Extract the [X, Y] coordinate from the center of the cell holding the provided text.  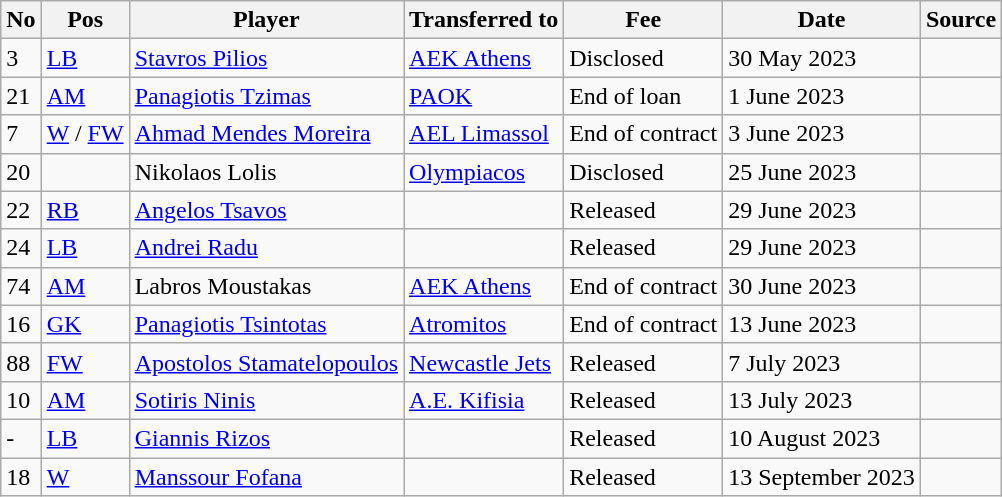
- [21, 438]
Fee [644, 20]
Pos [85, 20]
1 June 2023 [822, 96]
3 June 2023 [822, 134]
Andrei Radu [266, 248]
FW [85, 362]
GK [85, 324]
13 September 2023 [822, 477]
13 July 2023 [822, 400]
Transferred to [484, 20]
21 [21, 96]
18 [21, 477]
Giannis Rizos [266, 438]
88 [21, 362]
Atromitos [484, 324]
Manssour Fofana [266, 477]
No [21, 20]
Player [266, 20]
RB [85, 210]
74 [21, 286]
Stavros Pilios [266, 58]
7 July 2023 [822, 362]
W [85, 477]
Panagiotis Tzimas [266, 96]
End of loan [644, 96]
22 [21, 210]
W / FW [85, 134]
PAOK [484, 96]
A.E. Kifisia [484, 400]
Newcastle Jets [484, 362]
Apostolos Stamatelopoulos [266, 362]
30 May 2023 [822, 58]
Panagiotis Tsintotas [266, 324]
Source [960, 20]
24 [21, 248]
Angelos Tsavos [266, 210]
Sotiris Ninis [266, 400]
13 June 2023 [822, 324]
10 [21, 400]
30 June 2023 [822, 286]
20 [21, 172]
3 [21, 58]
7 [21, 134]
AEL Limassol [484, 134]
Nikolaos Lolis [266, 172]
25 June 2023 [822, 172]
Labros Moustakas [266, 286]
Date [822, 20]
10 August 2023 [822, 438]
Olympiacos [484, 172]
16 [21, 324]
Ahmad Mendes Moreira [266, 134]
